From the cell containing the given text, extract its center point as (X, Y) coordinate. 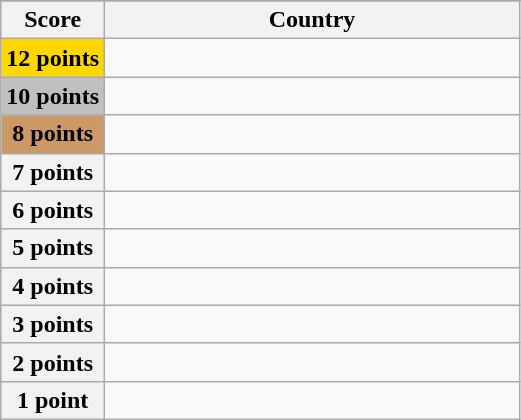
2 points (53, 362)
1 point (53, 400)
Score (53, 20)
3 points (53, 324)
Country (312, 20)
7 points (53, 172)
4 points (53, 286)
10 points (53, 96)
12 points (53, 58)
5 points (53, 248)
8 points (53, 134)
6 points (53, 210)
